Identify which cell holds the provided text, then report its [x, y] central coordinate. 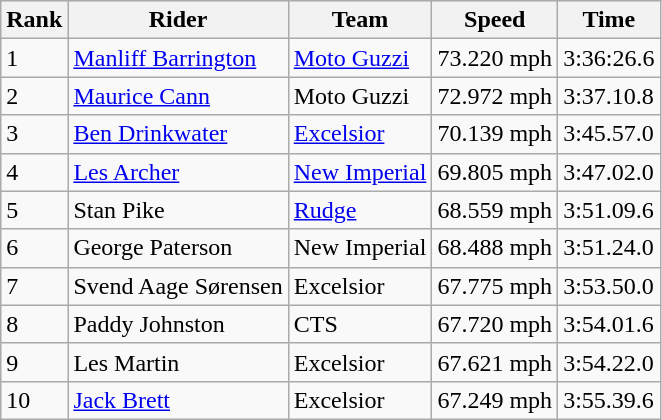
2 [34, 96]
72.972 mph [495, 96]
Les Martin [178, 362]
4 [34, 172]
1 [34, 58]
6 [34, 248]
67.720 mph [495, 324]
3:51.24.0 [609, 248]
73.220 mph [495, 58]
7 [34, 286]
Jack Brett [178, 400]
Les Archer [178, 172]
69.805 mph [495, 172]
Svend Aage Sørensen [178, 286]
3:53.50.0 [609, 286]
Rider [178, 20]
Manliff Barrington [178, 58]
68.559 mph [495, 210]
Speed [495, 20]
5 [34, 210]
70.139 mph [495, 134]
68.488 mph [495, 248]
Rudge [360, 210]
3 [34, 134]
67.775 mph [495, 286]
8 [34, 324]
Paddy Johnston [178, 324]
3:54.01.6 [609, 324]
67.249 mph [495, 400]
Rank [34, 20]
67.621 mph [495, 362]
9 [34, 362]
CTS [360, 324]
George Paterson [178, 248]
Maurice Cann [178, 96]
3:54.22.0 [609, 362]
Team [360, 20]
3:55.39.6 [609, 400]
Stan Pike [178, 210]
3:51.09.6 [609, 210]
3:36:26.6 [609, 58]
3:45.57.0 [609, 134]
3:37.10.8 [609, 96]
Ben Drinkwater [178, 134]
3:47.02.0 [609, 172]
10 [34, 400]
Time [609, 20]
